Find where the given text appears and provide that cell's center as (X, Y) coordinate. 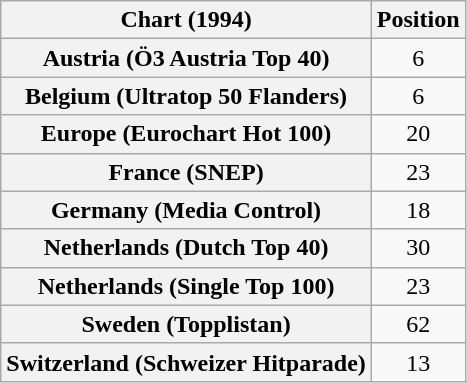
Sweden (Topplistan) (186, 324)
France (SNEP) (186, 172)
Switzerland (Schweizer Hitparade) (186, 362)
Europe (Eurochart Hot 100) (186, 134)
Austria (Ö3 Austria Top 40) (186, 58)
Netherlands (Dutch Top 40) (186, 248)
13 (418, 362)
30 (418, 248)
62 (418, 324)
Germany (Media Control) (186, 210)
Position (418, 20)
20 (418, 134)
Netherlands (Single Top 100) (186, 286)
18 (418, 210)
Chart (1994) (186, 20)
Belgium (Ultratop 50 Flanders) (186, 96)
